Detect which cell encompasses the target text, then output its (X, Y) center coordinate. 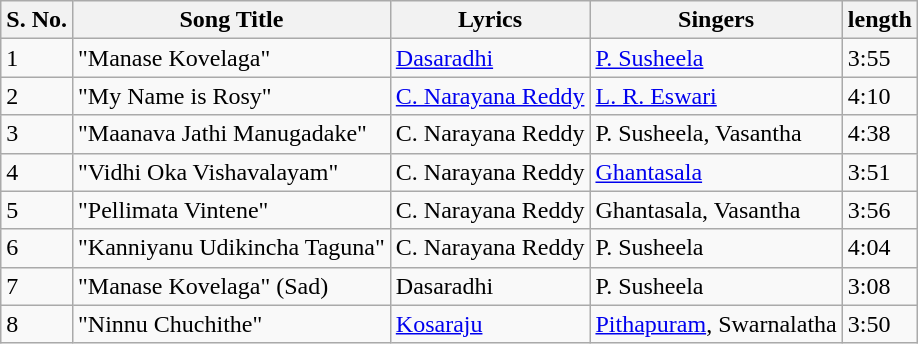
3:55 (880, 58)
"Ninnu Chuchithe" (231, 324)
Lyrics (490, 20)
"Vidhi Oka Vishavalayam" (231, 172)
Ghantasala (716, 172)
3:51 (880, 172)
Kosaraju (490, 324)
"Kanniyanu Udikincha Taguna" (231, 248)
"Manase Kovelaga" (Sad) (231, 286)
Song Title (231, 20)
4 (37, 172)
3:08 (880, 286)
5 (37, 210)
7 (37, 286)
S. No. (37, 20)
2 (37, 96)
6 (37, 248)
3:50 (880, 324)
Singers (716, 20)
4:10 (880, 96)
"Pellimata Vintene" (231, 210)
"Maanava Jathi Manugadake" (231, 134)
P. Susheela, Vasantha (716, 134)
L. R. Eswari (716, 96)
Pithapuram, Swarnalatha (716, 324)
"Manase Kovelaga" (231, 58)
Ghantasala, Vasantha (716, 210)
1 (37, 58)
"My Name is Rosy" (231, 96)
4:38 (880, 134)
length (880, 20)
3:56 (880, 210)
4:04 (880, 248)
3 (37, 134)
8 (37, 324)
